Detect which cell encompasses the target text, then output its [X, Y] center coordinate. 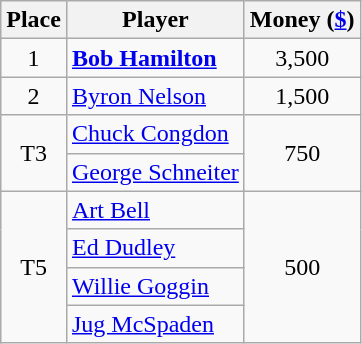
1 [34, 58]
George Schneiter [155, 172]
Player [155, 20]
Byron Nelson [155, 96]
1,500 [302, 96]
3,500 [302, 58]
Art Bell [155, 210]
Willie Goggin [155, 286]
Bob Hamilton [155, 58]
Chuck Congdon [155, 134]
Place [34, 20]
T3 [34, 153]
500 [302, 267]
Jug McSpaden [155, 324]
Ed Dudley [155, 248]
750 [302, 153]
T5 [34, 267]
Money ($) [302, 20]
2 [34, 96]
